Extract the (x, y) coordinate from the center of the cell holding the provided text.  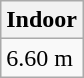
6.60 m (42, 58)
Indoor (42, 20)
